Pinpoint the cell where the given text exists, returning its [X, Y] midpoint coordinate. 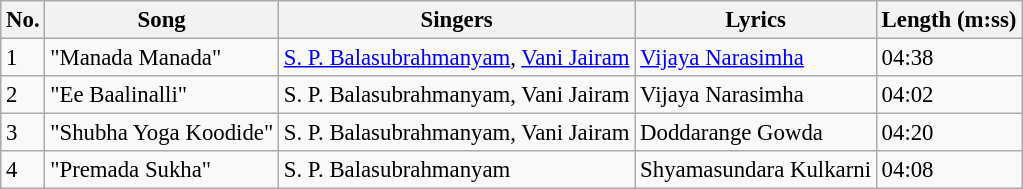
Lyrics [756, 20]
"Ee Baalinalli" [162, 95]
"Premada Sukha" [162, 170]
Singers [456, 20]
04:20 [948, 133]
"Manada Manada" [162, 58]
04:08 [948, 170]
04:02 [948, 95]
04:38 [948, 58]
No. [23, 20]
Doddarange Gowda [756, 133]
1 [23, 58]
Length (m:ss) [948, 20]
3 [23, 133]
S. P. Balasubrahmanyam [456, 170]
"Shubha Yoga Koodide" [162, 133]
4 [23, 170]
Shyamasundara Kulkarni [756, 170]
2 [23, 95]
Song [162, 20]
